Capture the cell that displays the provided text and extract its [X, Y] central coordinate. 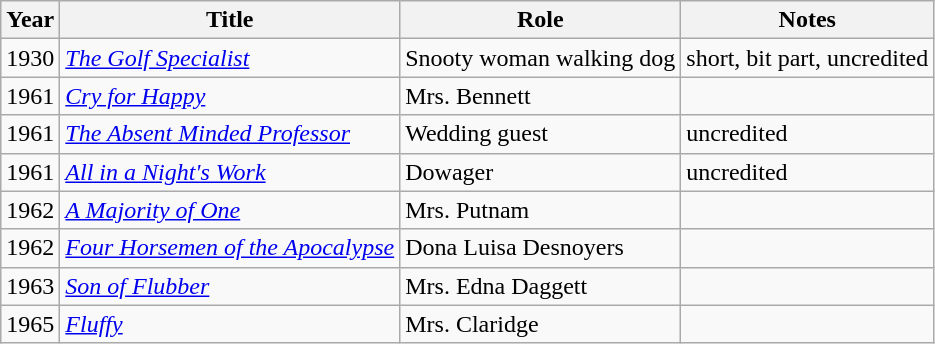
A Majority of One [230, 210]
1963 [30, 286]
The Absent Minded Professor [230, 134]
Dona Luisa Desnoyers [540, 248]
Dowager [540, 172]
Wedding guest [540, 134]
Title [230, 20]
Year [30, 20]
short, bit part, uncredited [808, 58]
All in a Night's Work [230, 172]
Notes [808, 20]
The Golf Specialist [230, 58]
Four Horsemen of the Apocalypse [230, 248]
Cry for Happy [230, 96]
1965 [30, 324]
Mrs. Bennett [540, 96]
1930 [30, 58]
Mrs. Edna Daggett [540, 286]
Fluffy [230, 324]
Mrs. Claridge [540, 324]
Role [540, 20]
Mrs. Putnam [540, 210]
Son of Flubber [230, 286]
Snooty woman walking dog [540, 58]
